Search for the cell housing the specified text and yield its [X, Y] center coordinate. 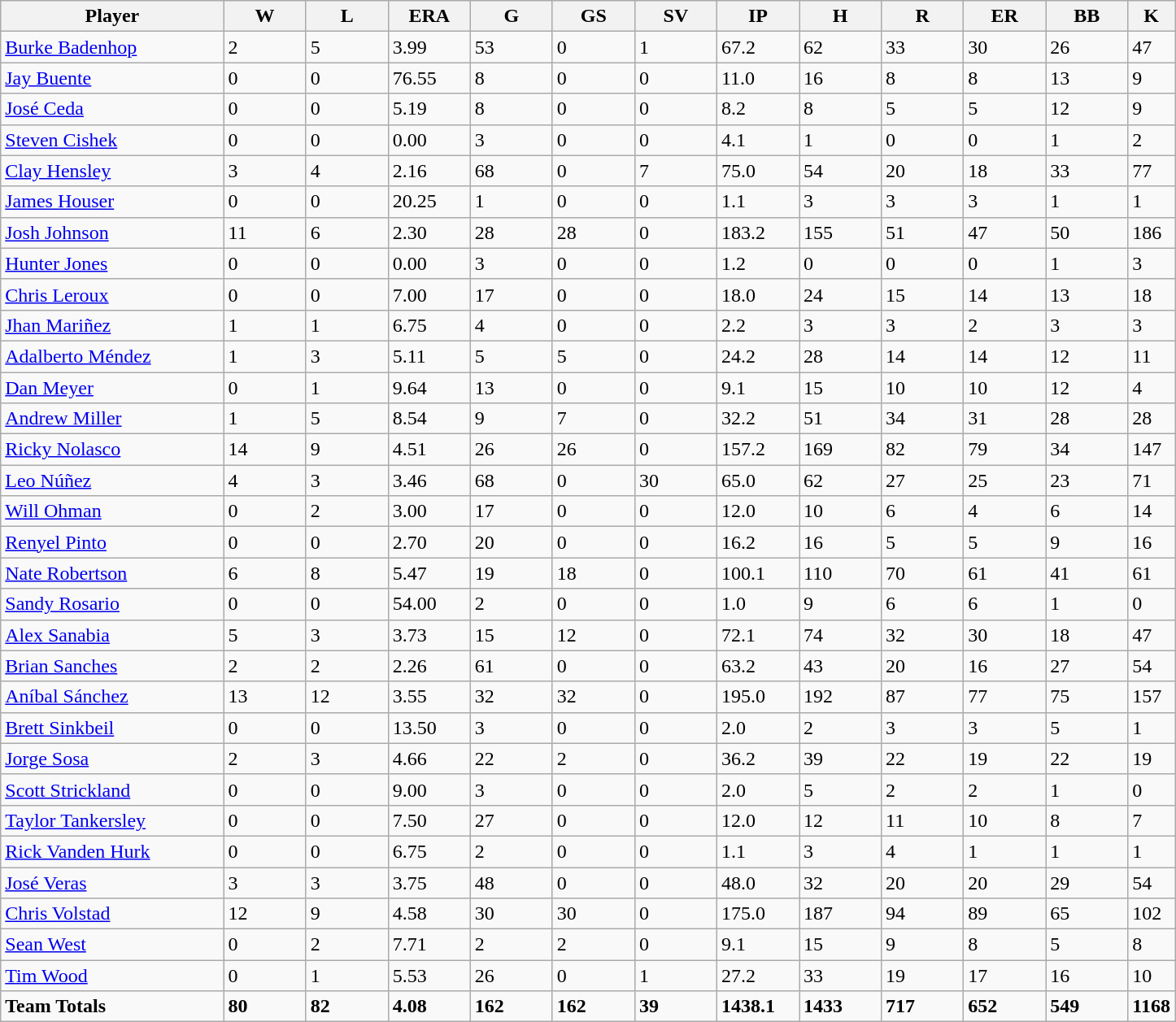
2.2 [758, 325]
79 [1005, 450]
70 [922, 573]
1168 [1152, 1007]
36.2 [758, 759]
157 [1152, 697]
147 [1152, 450]
G [511, 16]
1433 [839, 1007]
W [265, 16]
José Ceda [112, 109]
2.16 [429, 171]
2.30 [429, 233]
175.0 [758, 914]
29 [1087, 882]
GS [594, 16]
1438.1 [758, 1007]
5.53 [429, 976]
94 [922, 914]
Tim Wood [112, 976]
89 [1005, 914]
23 [1087, 481]
41 [1087, 573]
87 [922, 697]
Dan Meyer [112, 388]
4.66 [429, 759]
4.08 [429, 1007]
Nate Robertson [112, 573]
4.58 [429, 914]
Alex Sanabia [112, 635]
27.2 [758, 976]
8.2 [758, 109]
Jay Buente [112, 78]
48 [511, 882]
L [346, 16]
Burke Badenhop [112, 47]
IP [758, 16]
9.64 [429, 388]
Ricky Nolasco [112, 450]
ER [1005, 16]
80 [265, 1007]
50 [1087, 233]
65.0 [758, 481]
549 [1087, 1007]
5.19 [429, 109]
Leo Núñez [112, 481]
4.1 [758, 140]
25 [1005, 481]
3.73 [429, 635]
Team Totals [112, 1007]
74 [839, 635]
2.26 [429, 666]
100.1 [758, 573]
ERA [429, 16]
Adalberto Méndez [112, 356]
Josh Johnson [112, 233]
183.2 [758, 233]
75 [1087, 697]
43 [839, 666]
Sean West [112, 945]
31 [1005, 419]
Taylor Tankersley [112, 820]
72.1 [758, 635]
63.2 [758, 666]
Will Ohman [112, 511]
3.55 [429, 697]
18.0 [758, 294]
José Veras [112, 882]
Andrew Miller [112, 419]
24.2 [758, 356]
Clay Hensley [112, 171]
5.11 [429, 356]
187 [839, 914]
Scott Strickland [112, 789]
110 [839, 573]
65 [1087, 914]
155 [839, 233]
Aníbal Sánchez [112, 697]
Jorge Sosa [112, 759]
7.50 [429, 820]
3.46 [429, 481]
R [922, 16]
Jhan Mariñez [112, 325]
76.55 [429, 78]
SV [675, 16]
Sandy Rosario [112, 604]
3.75 [429, 882]
James Houser [112, 202]
3.00 [429, 511]
652 [1005, 1007]
Chris Volstad [112, 914]
Brian Sanches [112, 666]
8.54 [429, 419]
717 [922, 1007]
11.0 [758, 78]
Chris Leroux [112, 294]
102 [1152, 914]
20.25 [429, 202]
K [1152, 16]
7.71 [429, 945]
1.2 [758, 263]
67.2 [758, 47]
75.0 [758, 171]
Rick Vanden Hurk [112, 851]
Steven Cishek [112, 140]
192 [839, 697]
54.00 [429, 604]
3.99 [429, 47]
H [839, 16]
2.70 [429, 542]
186 [1152, 233]
157.2 [758, 450]
16.2 [758, 542]
Renyel Pinto [112, 542]
13.50 [429, 728]
71 [1152, 481]
48.0 [758, 882]
53 [511, 47]
1.0 [758, 604]
Brett Sinkbeil [112, 728]
195.0 [758, 697]
169 [839, 450]
32.2 [758, 419]
7.00 [429, 294]
BB [1087, 16]
Player [112, 16]
Hunter Jones [112, 263]
4.51 [429, 450]
5.47 [429, 573]
9.00 [429, 789]
24 [839, 294]
